Output the (x, y) coordinate of the center of the cell containing the given text.  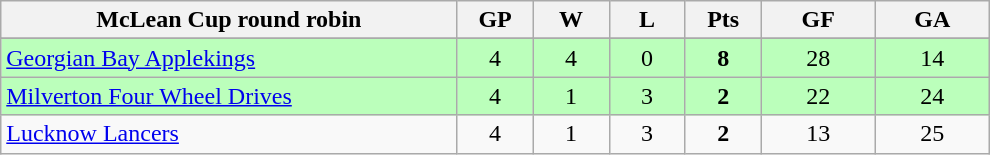
22 (818, 96)
Pts (723, 20)
24 (932, 96)
28 (818, 58)
GF (818, 20)
L (647, 20)
25 (932, 134)
McLean Cup round robin (229, 20)
GA (932, 20)
Lucknow Lancers (229, 134)
13 (818, 134)
0 (647, 58)
14 (932, 58)
GP (495, 20)
Georgian Bay Applekings (229, 58)
8 (723, 58)
W (571, 20)
Milverton Four Wheel Drives (229, 96)
